Return the (x, y) coordinate for the center point of the cell that contains the specified text.  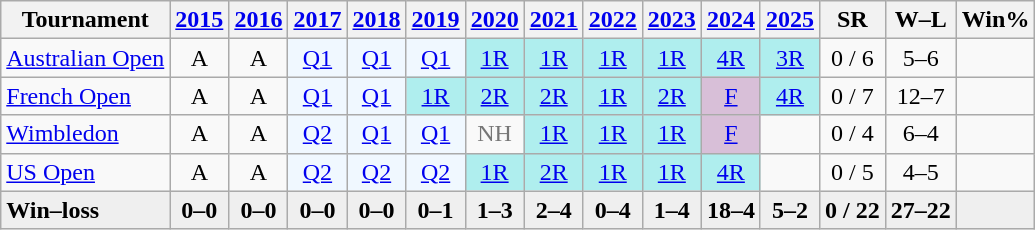
2017 (318, 20)
US Open (86, 172)
0–4 (612, 210)
2024 (730, 20)
Win–loss (86, 210)
Win% (996, 20)
2015 (200, 20)
27–22 (920, 210)
2020 (494, 20)
2023 (672, 20)
2025 (790, 20)
2018 (376, 20)
1–4 (672, 210)
2019 (436, 20)
0 / 6 (852, 58)
Australian Open (86, 58)
W–L (920, 20)
0 / 7 (852, 96)
5–6 (920, 58)
2022 (612, 20)
Wimbledon (86, 134)
French Open (86, 96)
0 / 4 (852, 134)
1–3 (494, 210)
3R (790, 58)
0–1 (436, 210)
2021 (554, 20)
6–4 (920, 134)
0 / 5 (852, 172)
Tournament (86, 20)
12–7 (920, 96)
2–4 (554, 210)
2016 (258, 20)
0 / 22 (852, 210)
NH (494, 134)
SR (852, 20)
18–4 (730, 210)
4–5 (920, 172)
5–2 (790, 210)
